Extract the [x, y] coordinate from the center of the cell holding the provided text.  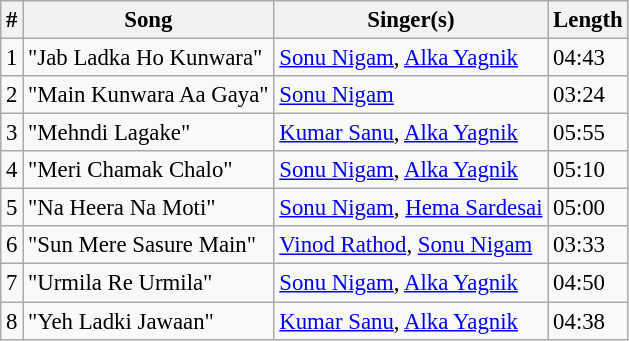
Sonu Nigam [411, 95]
4 [12, 170]
"Meri Chamak Chalo" [148, 170]
03:24 [588, 95]
03:33 [588, 245]
"Sun Mere Sasure Main" [148, 245]
"Urmila Re Urmila" [148, 283]
Singer(s) [411, 20]
"Yeh Ladki Jawaan" [148, 321]
05:10 [588, 170]
Song [148, 20]
Sonu Nigam, Hema Sardesai [411, 208]
5 [12, 208]
04:38 [588, 321]
05:00 [588, 208]
Length [588, 20]
"Jab Ladka Ho Kunwara" [148, 58]
# [12, 20]
Vinod Rathod, Sonu Nigam [411, 245]
7 [12, 283]
1 [12, 58]
04:43 [588, 58]
"Na Heera Na Moti" [148, 208]
04:50 [588, 283]
2 [12, 95]
3 [12, 133]
05:55 [588, 133]
6 [12, 245]
"Main Kunwara Aa Gaya" [148, 95]
"Mehndi Lagake" [148, 133]
8 [12, 321]
